From the cell containing the given text, extract its center point as (x, y) coordinate. 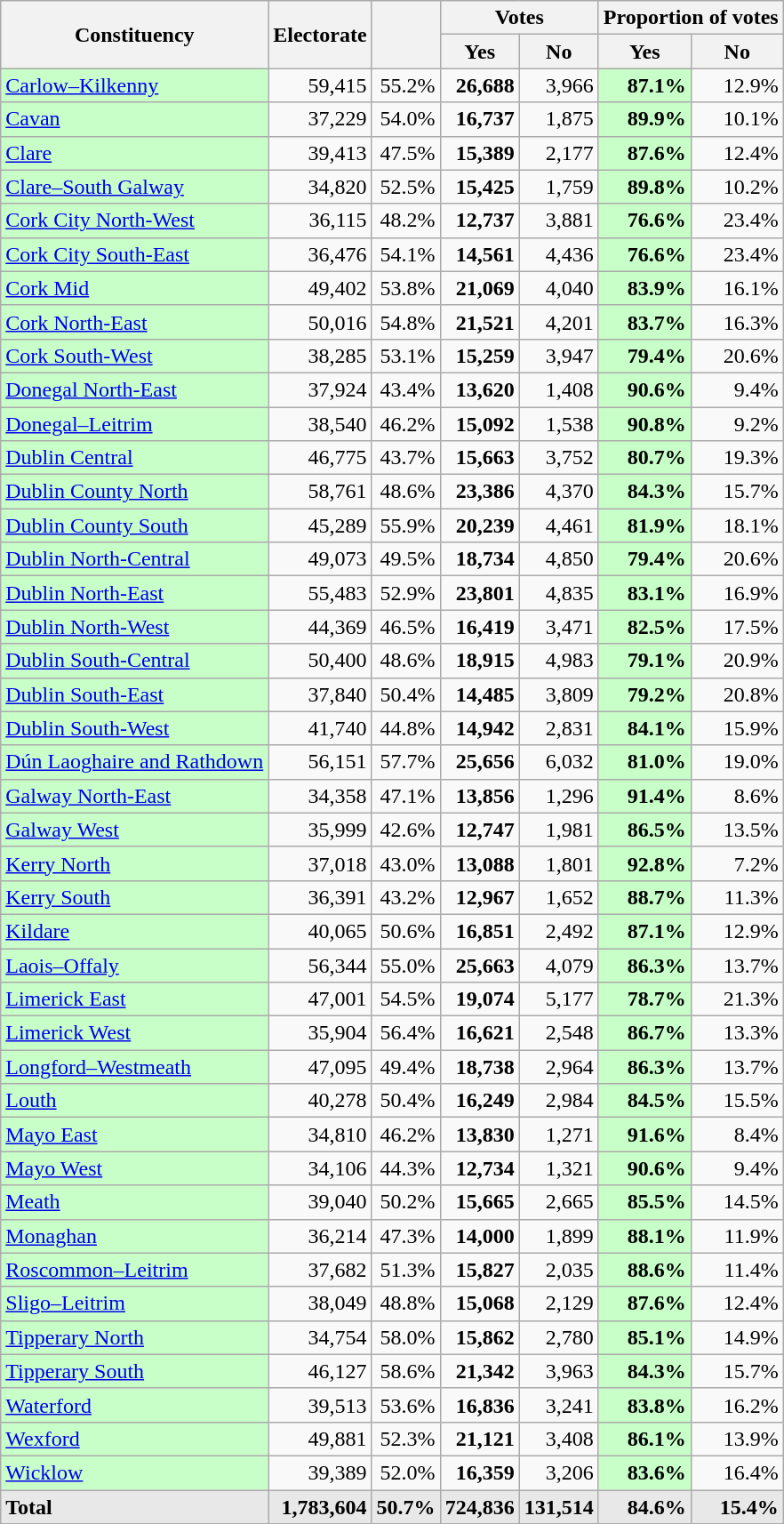
52.3% (405, 1439)
15,068 (480, 1303)
1,899 (558, 1236)
55.2% (405, 85)
84.5% (644, 1101)
16,851 (480, 931)
1,783,604 (320, 1507)
1,981 (558, 830)
4,079 (558, 965)
48.8% (405, 1303)
131,514 (558, 1507)
14,485 (480, 694)
37,018 (320, 863)
Dublin County North (135, 492)
20.8% (737, 694)
88.1% (644, 1236)
42.6% (405, 830)
85.5% (644, 1202)
Donegal North-East (135, 389)
37,229 (320, 119)
54.0% (405, 119)
Mayo West (135, 1168)
81.0% (644, 762)
Wicklow (135, 1472)
53.6% (405, 1405)
Laois–Offaly (135, 965)
21.3% (737, 999)
4,850 (558, 559)
23,801 (480, 593)
47,095 (320, 1067)
19.3% (737, 458)
Waterford (135, 1405)
57.7% (405, 762)
4,835 (558, 593)
21,121 (480, 1439)
21,069 (480, 288)
1,408 (558, 389)
3,241 (558, 1405)
79.1% (644, 661)
Tipperary North (135, 1337)
14,942 (480, 728)
15.5% (737, 1101)
58,761 (320, 492)
50,400 (320, 661)
Kerry North (135, 863)
16,737 (480, 119)
Meath (135, 1202)
3,809 (558, 694)
1,759 (558, 187)
16,836 (480, 1405)
13,830 (480, 1135)
11.4% (737, 1270)
Sligo–Leitrim (135, 1303)
3,963 (558, 1371)
1,652 (558, 897)
49,402 (320, 288)
34,810 (320, 1135)
34,358 (320, 796)
16.1% (737, 288)
12,737 (480, 221)
19.0% (737, 762)
2,780 (558, 1337)
34,106 (320, 1168)
4,370 (558, 492)
18.1% (737, 525)
50.7% (405, 1507)
3,752 (558, 458)
2,492 (558, 931)
4,040 (558, 288)
3,471 (558, 627)
Clare (135, 153)
54.1% (405, 254)
50.6% (405, 931)
Dublin County South (135, 525)
15,862 (480, 1337)
3,966 (558, 85)
47.1% (405, 796)
37,840 (320, 694)
Longford–Westmeath (135, 1067)
56,151 (320, 762)
16,621 (480, 1033)
2,984 (558, 1101)
15.9% (737, 728)
Clare–South Galway (135, 187)
55.0% (405, 965)
50.2% (405, 1202)
53.8% (405, 288)
81.9% (644, 525)
19,074 (480, 999)
38,049 (320, 1303)
13.3% (737, 1033)
15.4% (737, 1507)
16.2% (737, 1405)
11.9% (737, 1236)
12,734 (480, 1168)
8.6% (737, 796)
15,092 (480, 424)
Dublin North-West (135, 627)
2,035 (558, 1270)
54.5% (405, 999)
Kildare (135, 931)
47.5% (405, 153)
80.7% (644, 458)
Cork City South-East (135, 254)
86.5% (644, 830)
52.0% (405, 1472)
47,001 (320, 999)
86.1% (644, 1439)
36,115 (320, 221)
15,389 (480, 153)
14,561 (480, 254)
Limerick West (135, 1033)
2,177 (558, 153)
49.4% (405, 1067)
52.9% (405, 593)
17.5% (737, 627)
7.2% (737, 863)
21,342 (480, 1371)
86.7% (644, 1033)
55.9% (405, 525)
Votes (519, 18)
11.3% (737, 897)
1,296 (558, 796)
43.7% (405, 458)
46,127 (320, 1371)
48.2% (405, 221)
26,688 (480, 85)
59,415 (320, 85)
83.8% (644, 1405)
Tipperary South (135, 1371)
8.4% (737, 1135)
Constituency (135, 35)
4,201 (558, 322)
15,827 (480, 1270)
46.5% (405, 627)
15,663 (480, 458)
92.8% (644, 863)
37,924 (320, 389)
13,620 (480, 389)
Dublin North-East (135, 593)
15,259 (480, 356)
38,540 (320, 424)
5,177 (558, 999)
89.9% (644, 119)
50,016 (320, 322)
1,321 (558, 1168)
84.1% (644, 728)
1,801 (558, 863)
Cork Mid (135, 288)
13.9% (737, 1439)
23,386 (480, 492)
41,740 (320, 728)
89.8% (644, 187)
16,419 (480, 627)
40,278 (320, 1101)
12,747 (480, 830)
90.8% (644, 424)
49,881 (320, 1439)
21,521 (480, 322)
Total (135, 1507)
47.3% (405, 1236)
91.6% (644, 1135)
15,425 (480, 187)
34,820 (320, 187)
56.4% (405, 1033)
13,088 (480, 863)
88.6% (644, 1270)
10.1% (737, 119)
4,436 (558, 254)
3,408 (558, 1439)
Monaghan (135, 1236)
25,656 (480, 762)
36,214 (320, 1236)
Wexford (135, 1439)
36,391 (320, 897)
16.3% (737, 322)
58.0% (405, 1337)
3,881 (558, 221)
39,513 (320, 1405)
44,369 (320, 627)
Cork North-East (135, 322)
Dublin South-Central (135, 661)
34,754 (320, 1337)
18,738 (480, 1067)
1,875 (558, 119)
40,065 (320, 931)
13.5% (737, 830)
Proportion of votes (691, 18)
39,389 (320, 1472)
16,249 (480, 1101)
51.3% (405, 1270)
2,129 (558, 1303)
Dún Laoghaire and Rathdown (135, 762)
83.7% (644, 322)
84.6% (644, 1507)
12,967 (480, 897)
Galway North-East (135, 796)
37,682 (320, 1270)
43.0% (405, 863)
3,206 (558, 1472)
55,483 (320, 593)
Kerry South (135, 897)
4,461 (558, 525)
10.2% (737, 187)
14.5% (737, 1202)
43.2% (405, 897)
14,000 (480, 1236)
2,548 (558, 1033)
14.9% (737, 1337)
2,665 (558, 1202)
85.1% (644, 1337)
Cork City North-West (135, 221)
3,947 (558, 356)
Limerick East (135, 999)
82.5% (644, 627)
Roscommon–Leitrim (135, 1270)
Dublin Central (135, 458)
Dublin South-West (135, 728)
49,073 (320, 559)
45,289 (320, 525)
88.7% (644, 897)
13,856 (480, 796)
58.6% (405, 1371)
Carlow–Kilkenny (135, 85)
20.9% (737, 661)
39,413 (320, 153)
Dublin South-East (135, 694)
Mayo East (135, 1135)
16.9% (737, 593)
18,734 (480, 559)
6,032 (558, 762)
15,665 (480, 1202)
16,359 (480, 1472)
44.3% (405, 1168)
16.4% (737, 1472)
20,239 (480, 525)
54.8% (405, 322)
Electorate (320, 35)
18,915 (480, 661)
25,663 (480, 965)
78.7% (644, 999)
46,775 (320, 458)
35,999 (320, 830)
49.5% (405, 559)
4,983 (558, 661)
44.8% (405, 728)
Donegal–Leitrim (135, 424)
56,344 (320, 965)
Dublin North-Central (135, 559)
83.1% (644, 593)
52.5% (405, 187)
79.2% (644, 694)
53.1% (405, 356)
2,964 (558, 1067)
2,831 (558, 728)
9.2% (737, 424)
Louth (135, 1101)
Galway West (135, 830)
36,476 (320, 254)
724,836 (480, 1507)
39,040 (320, 1202)
1,271 (558, 1135)
Cork South-West (135, 356)
83.9% (644, 288)
38,285 (320, 356)
83.6% (644, 1472)
Cavan (135, 119)
35,904 (320, 1033)
91.4% (644, 796)
43.4% (405, 389)
1,538 (558, 424)
